Determine the (X, Y) coordinate at the center of the cell enclosing the given text.  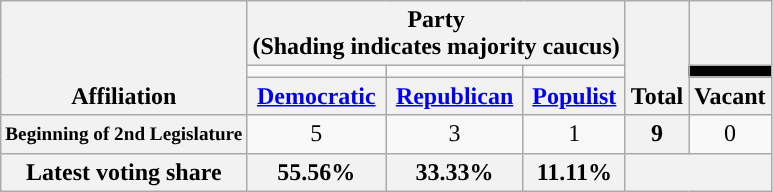
Latest voting share (124, 172)
Populist (574, 96)
Vacant (730, 96)
9 (657, 134)
3 (455, 134)
5 (316, 134)
11.11% (574, 172)
Beginning of 2nd Legislature (124, 134)
Total (657, 58)
Democratic (316, 96)
33.33% (455, 172)
Party (Shading indicates majority caucus) (436, 34)
55.56% (316, 172)
1 (574, 134)
Affiliation (124, 58)
Republican (455, 96)
0 (730, 134)
